Provide the (x, y) coordinate of the cell's center where the given text is located.  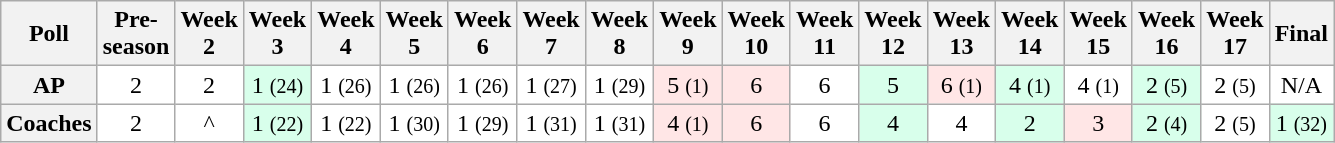
1 (30) (414, 123)
Week4 (346, 34)
Pre-season (136, 34)
Week13 (961, 34)
Week9 (688, 34)
AP (49, 85)
Week6 (482, 34)
Week11 (824, 34)
Week8 (619, 34)
Week14 (1030, 34)
Week5 (414, 34)
Week10 (756, 34)
1 (27) (551, 85)
Week12 (893, 34)
Week3 (277, 34)
5 (893, 85)
Week7 (551, 34)
Week17 (1235, 34)
Week16 (1166, 34)
Final (1301, 34)
2 (4) (1166, 123)
^ (209, 123)
5 (1) (688, 85)
N/A (1301, 85)
1 (24) (277, 85)
Coaches (49, 123)
6 (1) (961, 85)
3 (1098, 123)
1 (32) (1301, 123)
Week2 (209, 34)
Week15 (1098, 34)
Poll (49, 34)
